Output the [X, Y] coordinate of the center of the cell containing the given text.  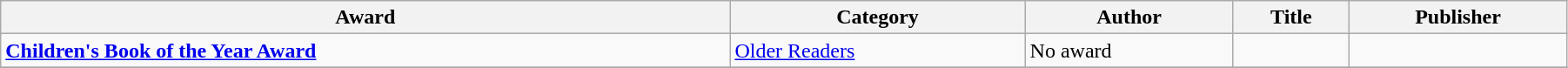
Publisher [1458, 17]
Award [365, 17]
No award [1129, 51]
Older Readers [877, 51]
Title [1291, 17]
Author [1129, 17]
Category [877, 17]
Children's Book of the Year Award [365, 51]
